Extract the (x, y) coordinate from the center of the cell holding the provided text.  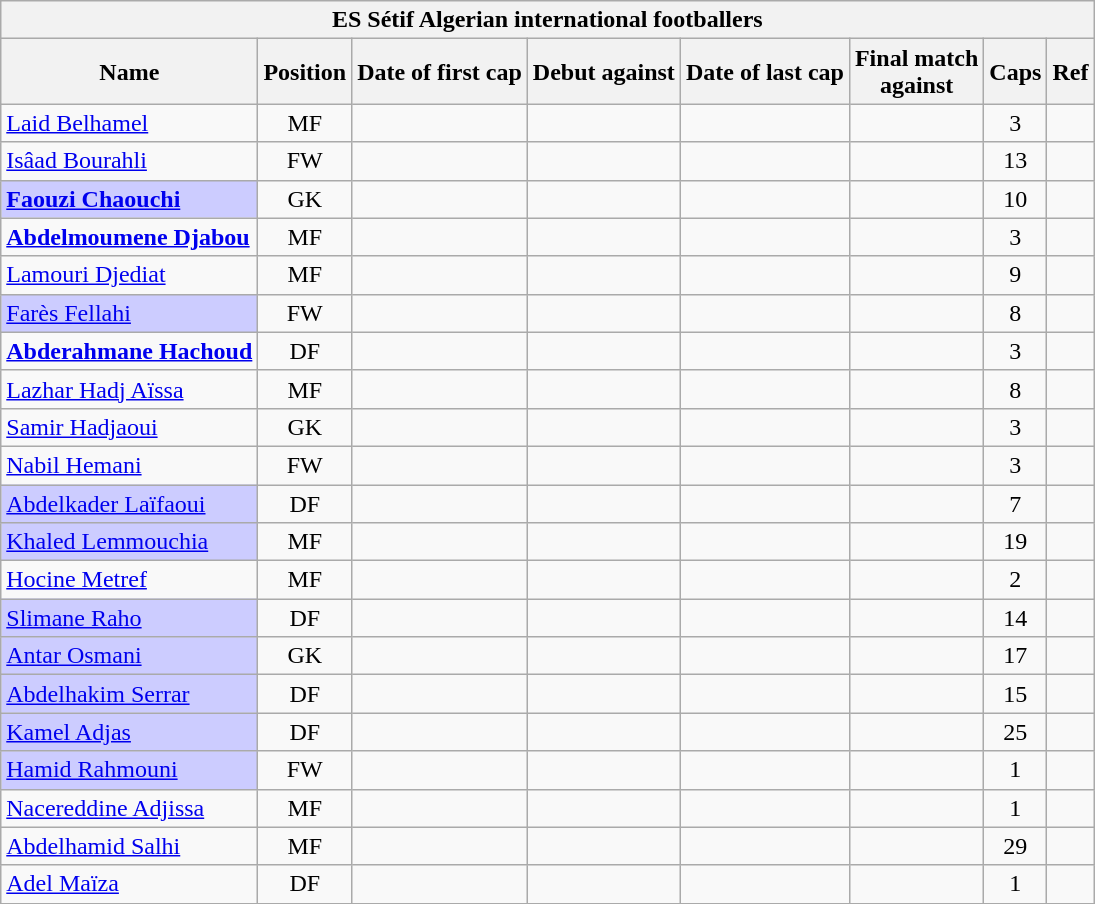
19 (1016, 542)
Final matchagainst (916, 72)
Name (130, 72)
Abdelmoumene Djabou (130, 237)
Position (305, 72)
Abderahmane Hachoud (130, 351)
Kamel Adjas (130, 732)
Abdelhakim Serrar (130, 694)
Hamid Rahmouni (130, 770)
Khaled Lemmouchia (130, 542)
Lamouri Djediat (130, 275)
Nabil Hemani (130, 465)
Abdelkader Laïfaoui (130, 503)
Nacereddine Adjissa (130, 808)
Isâad Bourahli (130, 161)
Abdelhamid Salhi (130, 846)
Laid Belhamel (130, 123)
Hocine Metref (130, 580)
Date of last cap (764, 72)
Caps (1016, 72)
ES Sétif Algerian international footballers (548, 20)
25 (1016, 732)
9 (1016, 275)
Slimane Raho (130, 618)
Samir Hadjaoui (130, 427)
17 (1016, 656)
2 (1016, 580)
Adel Maïza (130, 884)
29 (1016, 846)
Farès Fellahi (130, 313)
Ref (1070, 72)
Antar Osmani (130, 656)
13 (1016, 161)
7 (1016, 503)
15 (1016, 694)
10 (1016, 199)
Date of first cap (440, 72)
14 (1016, 618)
Faouzi Chaouchi (130, 199)
Lazhar Hadj Aïssa (130, 389)
Debut against (604, 72)
